Capture the cell that displays the provided text and extract its [X, Y] central coordinate. 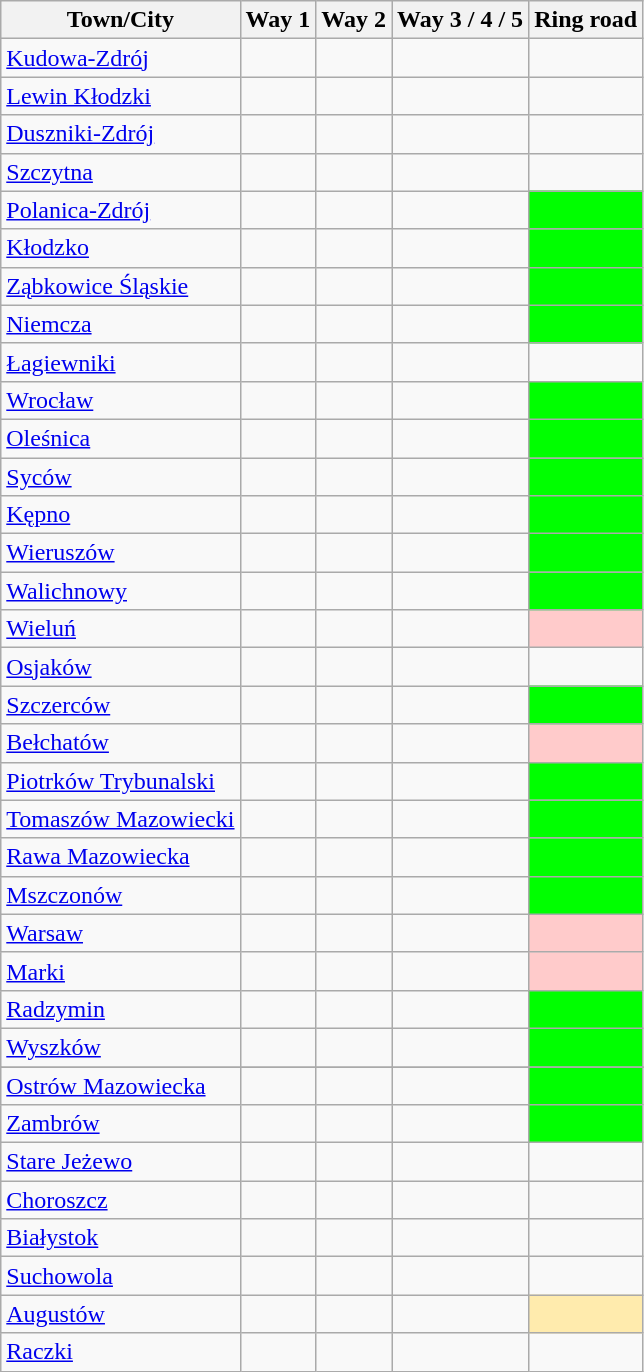
Syców [120, 477]
Polanica-Zdrój [120, 210]
Niemcza [120, 324]
Szczerców [120, 705]
Wieruszów [120, 553]
Warsaw [120, 933]
Wyszków [120, 1047]
Tomaszów Mazowiecki [120, 819]
Way 2 [354, 20]
Oleśnica [120, 438]
Town/City [120, 20]
Augustów [120, 1314]
Mszczonów [120, 895]
Ring road [586, 20]
Raczki [120, 1352]
Ostrów Mazowiecka [120, 1085]
Ząbkowice Śląskie [120, 286]
Rawa Mazowiecka [120, 857]
Duszniki-Zdrój [120, 134]
Way 1 [278, 20]
Suchowola [120, 1276]
Radzymin [120, 1009]
Wieluń [120, 629]
Lewin Kłodzki [120, 96]
Kłodzko [120, 248]
Szczytna [120, 172]
Wrocław [120, 400]
Choroszcz [120, 1200]
Kępno [120, 515]
Stare Jeżewo [120, 1162]
Zambrów [120, 1124]
Białystok [120, 1238]
Kudowa-Zdrój [120, 58]
Marki [120, 971]
Piotrków Trybunalski [120, 781]
Osjaków [120, 667]
Way 3 / 4 / 5 [460, 20]
Łagiewniki [120, 362]
Bełchatów [120, 743]
Walichnowy [120, 591]
